Locate the cell with the specified text and output its [X, Y] center coordinate. 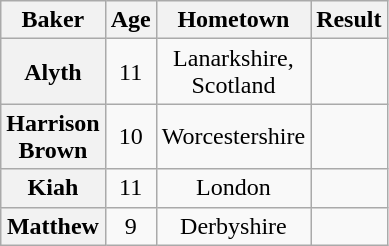
Hometown [233, 20]
Derbyshire [233, 226]
HarrisonBrown [53, 136]
Lanarkshire,Scotland [233, 72]
Matthew [53, 226]
Worcestershire [233, 136]
London [233, 188]
9 [130, 226]
Baker [53, 20]
10 [130, 136]
Alyth [53, 72]
Kiah [53, 188]
Age [130, 20]
Result [349, 20]
